Find where the given text appears and provide that cell's center as (X, Y) coordinate. 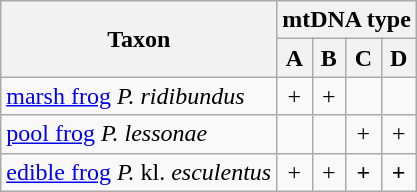
edible frog P. kl. esculentus (139, 172)
marsh frog P. ridibundus (139, 96)
D (398, 58)
mtDNA type (347, 20)
B (329, 58)
A (294, 58)
pool frog P. lessonae (139, 134)
C (364, 58)
Taxon (139, 39)
